Search for the cell housing the specified text and yield its [X, Y] center coordinate. 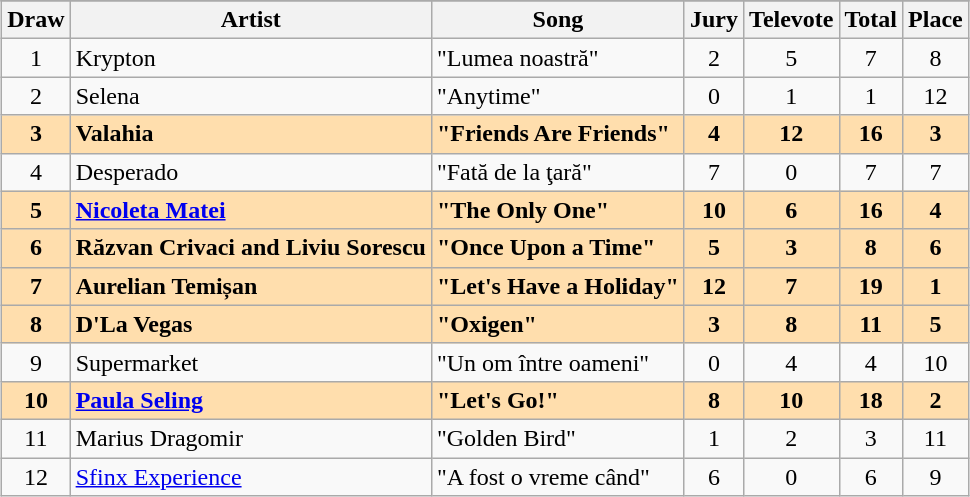
Artist [250, 20]
"A fost o vreme când" [558, 477]
Total [871, 20]
Aurelian Temișan [250, 286]
Song [558, 20]
Desperado [250, 172]
"Let's Have a Holiday" [558, 286]
"Anytime" [558, 96]
Televote [792, 20]
"The Only One" [558, 210]
Nicoleta Matei [250, 210]
Răzvan Crivaci and Liviu Sorescu [250, 248]
"Once Upon a Time" [558, 248]
D'La Vegas [250, 324]
Marius Dragomir [250, 438]
Place [936, 20]
Paula Seling [250, 400]
"Let's Go!" [558, 400]
"Un om între oameni" [558, 362]
"Lumea noastră" [558, 58]
"Friends Are Friends" [558, 134]
19 [871, 286]
Krypton [250, 58]
Valahia [250, 134]
Jury [714, 20]
18 [871, 400]
Selena [250, 96]
"Golden Bird" [558, 438]
"Fată de la ţară" [558, 172]
"Oxigen" [558, 324]
Draw [36, 20]
Supermarket [250, 362]
Sfinx Experience [250, 477]
